Capture the cell that displays the provided text and extract its (X, Y) central coordinate. 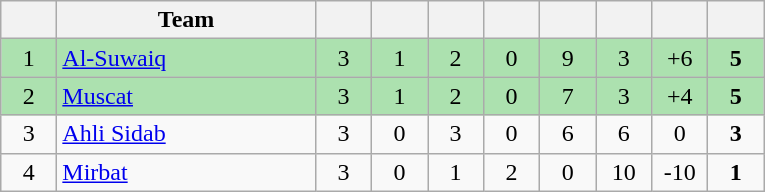
Ahli Sidab (186, 134)
+6 (680, 58)
Al-Suwaiq (186, 58)
10 (624, 172)
9 (568, 58)
Mirbat (186, 172)
-10 (680, 172)
Team (186, 20)
7 (568, 96)
Muscat (186, 96)
+4 (680, 96)
4 (29, 172)
